For the text-containing cell, return its midpoint in (X, Y) coordinate format. 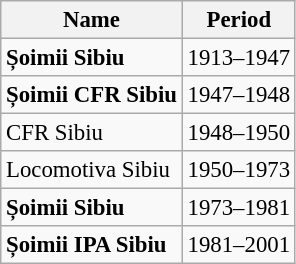
Șoimii CFR Sibiu (92, 95)
Șoimii IPA Sibiu (92, 245)
1913–1947 (238, 58)
1948–1950 (238, 133)
Name (92, 20)
1947–1948 (238, 95)
1973–1981 (238, 208)
Locomotiva Sibiu (92, 170)
Period (238, 20)
1950–1973 (238, 170)
1981–2001 (238, 245)
CFR Sibiu (92, 133)
